Scan for the cell matching the given text and deliver its (x, y) coordinate at center. 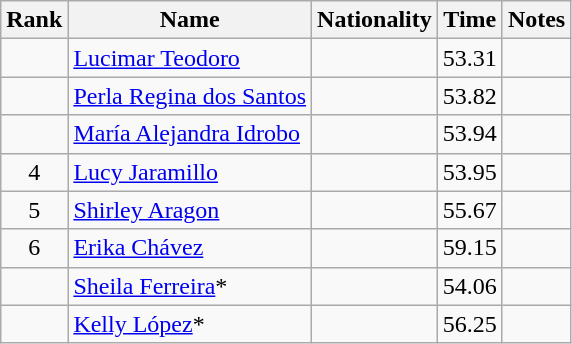
Time (470, 20)
Shirley Aragon (190, 210)
53.95 (470, 172)
Notes (536, 20)
6 (34, 248)
53.31 (470, 58)
Lucimar Teodoro (190, 58)
55.67 (470, 210)
Perla Regina dos Santos (190, 96)
Lucy Jaramillo (190, 172)
Name (190, 20)
María Alejandra Idrobo (190, 134)
Erika Chávez (190, 248)
Nationality (375, 20)
Kelly López* (190, 324)
Sheila Ferreira* (190, 286)
53.94 (470, 134)
54.06 (470, 286)
56.25 (470, 324)
Rank (34, 20)
53.82 (470, 96)
59.15 (470, 248)
4 (34, 172)
5 (34, 210)
